For the text-containing cell, return its midpoint in [X, Y] coordinate format. 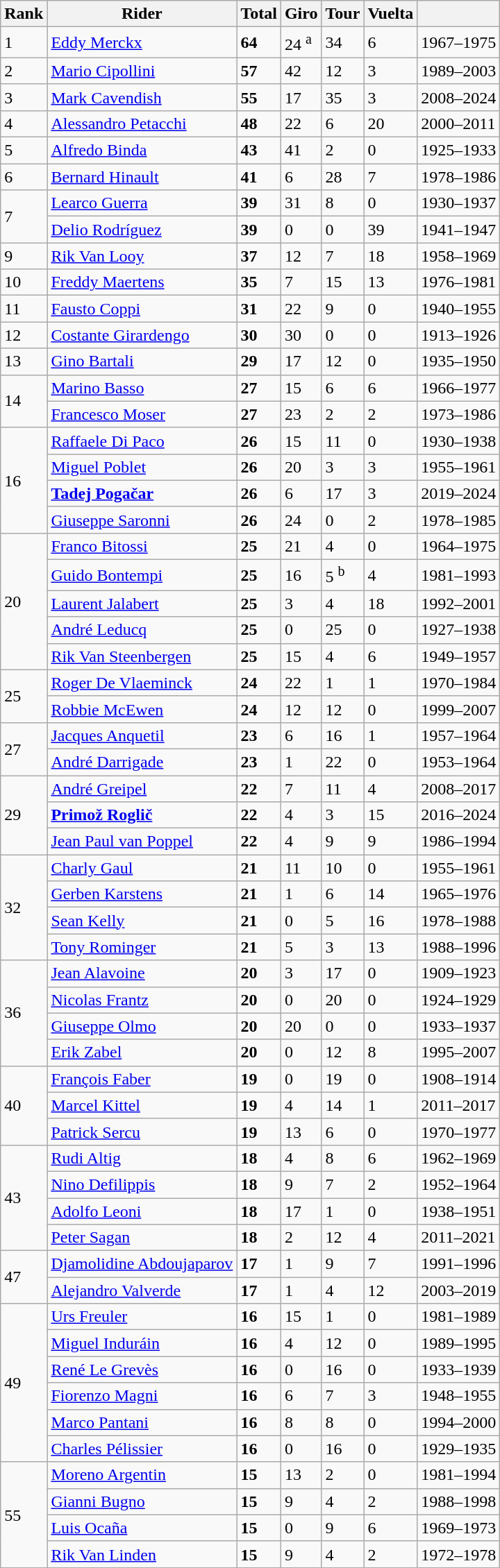
1989–1995 [458, 1343]
Bernard Hinault [142, 177]
1929–1935 [458, 1449]
1964–1975 [458, 546]
Marino Basso [142, 388]
1994–2000 [458, 1422]
1965–1976 [458, 894]
1978–1985 [458, 520]
Mario Cipollini [142, 71]
Raffaele Di Paco [142, 441]
1948–1955 [458, 1396]
1992–2001 [458, 604]
1949–1957 [458, 656]
1981–1989 [458, 1317]
1988–1996 [458, 947]
François Faber [142, 1079]
Fiorenzo Magni [142, 1396]
1935–1950 [458, 361]
28 [343, 177]
1941–1947 [458, 230]
Nicolas Frantz [142, 1000]
Laurent Jalabert [142, 604]
Peter Sagan [142, 1238]
5 b [343, 576]
Rik Van Steenbergen [142, 656]
1976–1981 [458, 282]
1969–1973 [458, 1528]
Tour [343, 14]
Mark Cavendish [142, 97]
47 [24, 1277]
1991–1996 [458, 1264]
1930–1937 [458, 203]
2016–2024 [458, 815]
1973–1986 [458, 414]
1909–1923 [458, 973]
64 [259, 43]
1970–1984 [458, 683]
Total [259, 14]
1938–1951 [458, 1211]
Urs Freuler [142, 1317]
André Leducq [142, 630]
57 [259, 71]
1995–2007 [458, 1053]
36 [24, 1013]
Jacques Anquetil [142, 735]
1953–1964 [458, 762]
2003–2019 [458, 1290]
1988–1998 [458, 1501]
Eddy Merckx [142, 43]
Miguel Induráin [142, 1343]
Alejandro Valverde [142, 1290]
Moreno Argentin [142, 1475]
Jean Paul van Poppel [142, 842]
34 [343, 43]
1986–1994 [458, 842]
1913–1926 [458, 335]
Rik Van Linden [142, 1554]
Patrick Sercu [142, 1132]
Rank [24, 14]
2011–2017 [458, 1105]
Giro [301, 14]
1972–1978 [458, 1554]
1981–1993 [458, 576]
Alessandro Petacchi [142, 123]
Tony Rominger [142, 947]
40 [24, 1105]
32 [24, 907]
Franco Bitossi [142, 546]
Miguel Poblet [142, 467]
Jean Alavoine [142, 973]
Gino Bartali [142, 361]
Rider [142, 14]
Fausto Coppi [142, 309]
Adolfo Leoni [142, 1211]
Vuelta [390, 14]
2019–2024 [458, 493]
1930–1938 [458, 441]
Charly Gaul [142, 868]
1962–1969 [458, 1158]
1989–2003 [458, 71]
Gianni Bugno [142, 1501]
49 [24, 1383]
Learco Guerra [142, 203]
2011–2021 [458, 1238]
Primož Roglič [142, 815]
Robbie McEwen [142, 709]
1967–1975 [458, 43]
Marco Pantani [142, 1422]
Francesco Moser [142, 414]
1927–1938 [458, 630]
Gerben Karstens [142, 894]
René Le Grevès [142, 1370]
Guido Bontempi [142, 576]
Erik Zabel [142, 1053]
Nino Defilippis [142, 1184]
1978–1988 [458, 921]
1978–1986 [458, 177]
24 a [301, 43]
Sean Kelly [142, 921]
Freddy Maertens [142, 282]
1924–1929 [458, 1000]
Costante Girardengo [142, 335]
42 [301, 71]
André Darrigade [142, 762]
1958–1969 [458, 256]
37 [259, 256]
1933–1939 [458, 1370]
Giuseppe Olmo [142, 1026]
Alfredo Binda [142, 151]
Roger De Vlaeminck [142, 683]
1952–1964 [458, 1184]
Luis Ocaña [142, 1528]
1966–1977 [458, 388]
2000–2011 [458, 123]
1999–2007 [458, 709]
Marcel Kittel [142, 1105]
48 [259, 123]
Rudi Altig [142, 1158]
2008–2024 [458, 97]
André Greipel [142, 789]
1940–1955 [458, 309]
Delio Rodríguez [142, 230]
1925–1933 [458, 151]
1908–1914 [458, 1079]
1970–1977 [458, 1132]
Tadej Pogačar [142, 493]
1957–1964 [458, 735]
Rik Van Looy [142, 256]
Giuseppe Saronni [142, 520]
1933–1937 [458, 1026]
Charles Pélissier [142, 1449]
2008–2017 [458, 789]
Djamolidine Abdoujaparov [142, 1264]
1981–1994 [458, 1475]
